Detect which cell encompasses the target text, then output its [X, Y] center coordinate. 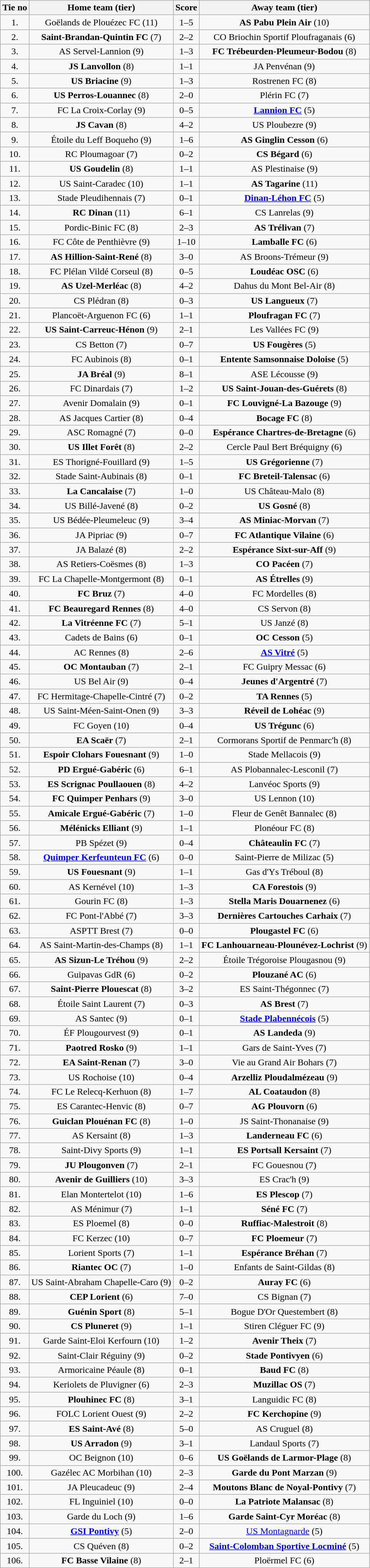
88. [15, 1297]
3–2 [186, 989]
AS Kersaint (8) [101, 1136]
FOLC Lorient Ouest (9) [101, 1414]
ASC Romagné (7) [101, 433]
68. [15, 1004]
20. [15, 301]
FC Louvigné-La Bazouge (9) [284, 403]
JU Plougonven (7) [101, 1165]
16. [15, 242]
CS Bignan (7) [284, 1297]
JA Pleucadeuc (9) [101, 1487]
FC Guipry Messac (6) [284, 667]
Score [186, 8]
FC Mordelles (8) [284, 593]
106. [15, 1560]
81. [15, 1194]
3. [15, 52]
24. [15, 359]
US Montagnarde (5) [284, 1531]
Guipavas GdR (6) [101, 975]
1–10 [186, 242]
13. [15, 198]
US Arradon (9) [101, 1443]
41. [15, 608]
94. [15, 1385]
Home team (tier) [101, 8]
Cormorans Sportif de Penmarc'h (8) [284, 740]
Dinan-Léhon FC (5) [284, 198]
FC Atlantique Vilaine (6) [284, 535]
Away team (tier) [284, 8]
39. [15, 579]
93. [15, 1370]
US Saint-Abraham Chapelle-Caro (9) [101, 1282]
96. [15, 1414]
CS Pluneret (9) [101, 1326]
53. [15, 784]
JS Lanvollon (8) [101, 66]
Muzillac OS (7) [284, 1385]
AL Coataudon (8) [284, 1092]
Goëlands de Plouézec FC (11) [101, 22]
AS Brest (7) [284, 1004]
AS Ginglin Cesson (6) [284, 139]
CS Lanrelas (9) [284, 213]
Bogue D'Or Questembert (8) [284, 1311]
Lannion FC (5) [284, 110]
Ploufragan FC (7) [284, 315]
Arzelliz Ploudalmézeau (9) [284, 1077]
26. [15, 388]
19. [15, 286]
Cadets de Bains (6) [101, 637]
JA Pipriac (9) [101, 535]
Plouhinec FC (8) [101, 1399]
Stade Pontivyen (6) [284, 1355]
GSI Pontivy (5) [101, 1531]
OC Montauban (7) [101, 667]
US Briacine (9) [101, 81]
Vie au Grand Air Bohars (7) [284, 1062]
ASPTT Brest (7) [101, 931]
Garde du Loch (9) [101, 1516]
Châteaulin FC (7) [284, 843]
AC Rennes (8) [101, 652]
6. [15, 95]
23. [15, 344]
ASE Lécousse (9) [284, 374]
Espérance Sixt-sur-Aff (9) [284, 550]
Loudéac OSC (6) [284, 271]
61. [15, 901]
Lamballe FC (6) [284, 242]
RC Ploumagoar (7) [101, 154]
CS Servon (8) [284, 608]
FC Plélan Vildé Corseul (8) [101, 271]
28. [15, 418]
US Goëlands de Larmor-Plage (8) [284, 1458]
US Bédée-Pleumeleuc (9) [101, 520]
FC Breteil-Talensac (6) [284, 476]
AS Jacques Cartier (8) [101, 418]
14. [15, 213]
CO Pacéen (7) [284, 564]
US Perros-Louannec (8) [101, 95]
2–6 [186, 652]
12. [15, 184]
25. [15, 374]
EA Saint-Renan (7) [101, 1062]
52. [15, 769]
55. [15, 813]
Ploërmel FC (6) [284, 1560]
Étoile Trégoroise Plougasnou (9) [284, 960]
Lanvéoc Sports (9) [284, 784]
103. [15, 1516]
Enfants de Saint-Gildas (8) [284, 1267]
Plougastel FC (6) [284, 931]
Espérance Bréhan (7) [284, 1253]
FL Inguiniel (10) [101, 1502]
Saint-Clair Réguiny (9) [101, 1355]
87. [15, 1282]
JA Bréal (9) [101, 374]
US Illet Forêt (8) [101, 447]
9. [15, 139]
95. [15, 1399]
Gars de Saint-Yves (7) [284, 1048]
59. [15, 872]
FC Kerzec (10) [101, 1238]
49. [15, 725]
AS Pabu Plein Air (10) [284, 22]
Armoricaine Péaule (8) [101, 1370]
AS Hillion-Saint-René (8) [101, 257]
US Grégorienne (7) [284, 462]
92. [15, 1355]
Garde du Pont Marzan (9) [284, 1473]
AS Uzel-Merléac (8) [101, 286]
FC Beauregard Rennes (8) [101, 608]
Jeunes d'Argentré (7) [284, 682]
FC Gouesnou (7) [284, 1165]
AS Plobannalec-Lesconil (7) [284, 769]
JA Balazé (8) [101, 550]
42. [15, 623]
Gas d'Ys Tréboul (8) [284, 872]
2–4 [186, 1487]
50. [15, 740]
US Saint-Jouan-des-Guérets (8) [284, 388]
5–0 [186, 1429]
27. [15, 403]
AS Broons-Trémeur (9) [284, 257]
OC Beignon (10) [101, 1458]
FC Quimper Penhars (9) [101, 799]
60. [15, 886]
US Saint-Caradec (10) [101, 184]
Avenir Domalain (9) [101, 403]
65. [15, 960]
45. [15, 667]
Plonéour FC (8) [284, 828]
ES Carantec-Henvic (8) [101, 1106]
104. [15, 1531]
Gazélec AC Morbihan (10) [101, 1473]
90. [15, 1326]
FC Kerchopine (9) [284, 1414]
Stiren Cléguer FC (9) [284, 1326]
7. [15, 110]
AS Étrelles (9) [284, 579]
Keriolets de Pluvigner (6) [101, 1385]
PD Ergué-Gabéric (6) [101, 769]
FC Dinardais (7) [101, 388]
Paotred Rosko (9) [101, 1048]
Garde Saint-Eloi Kerfourn (10) [101, 1341]
Stade Mellacois (9) [284, 755]
66. [15, 975]
US Gosné (8) [284, 506]
46. [15, 682]
US Ploubezre (9) [284, 125]
51. [15, 755]
Saint-Brandan-Quintin FC (7) [101, 37]
43. [15, 637]
Bocage FC (8) [284, 418]
5. [15, 81]
FC Basse Vilaine (8) [101, 1560]
73. [15, 1077]
AS Sizun-Le Tréhou (9) [101, 960]
4. [15, 66]
47. [15, 696]
Saint-Pierre de Milizac (5) [284, 857]
US Janzé (8) [284, 623]
FC Ploemeur (7) [284, 1238]
AS Landeda (9) [284, 1033]
Avenir de Guilliers (10) [101, 1180]
FC La Croix-Corlay (9) [101, 110]
US Château-Malo (8) [284, 491]
8. [15, 125]
10. [15, 154]
71. [15, 1048]
US Fouesnant (9) [101, 872]
Lorient Sports (7) [101, 1253]
54. [15, 799]
15. [15, 227]
Entente Samsonnaise Doloise (5) [284, 359]
US Billé-Javené (8) [101, 506]
Plouzané AC (6) [284, 975]
32. [15, 476]
FC Lanhouarneau-Plounévez-Lochrist (9) [284, 945]
70. [15, 1033]
57. [15, 843]
Guiclan Plouénan FC (8) [101, 1121]
Baud FC (8) [284, 1370]
FC Hermitage-Chapelle-Cintré (7) [101, 696]
77. [15, 1136]
105. [15, 1546]
AS Trélivan (7) [284, 227]
35. [15, 520]
ÉF Plougourvest (9) [101, 1033]
38. [15, 564]
101. [15, 1487]
AS Tagarine (11) [284, 184]
Cercle Paul Bert Bréquigny (6) [284, 447]
89. [15, 1311]
44. [15, 652]
Saint-Pierre Plouescat (8) [101, 989]
Auray FC (6) [284, 1282]
Stade Plabennécois (5) [284, 1018]
AS Santec (9) [101, 1018]
Languidic FC (8) [284, 1399]
Stella Maris Douarnenez (6) [284, 901]
99. [15, 1458]
31. [15, 462]
CS Bégard (6) [284, 154]
OC Cesson (5) [284, 637]
72. [15, 1062]
37. [15, 550]
7–0 [186, 1297]
Riantec OC (7) [101, 1267]
79. [15, 1165]
ES Saint-Thégonnec (7) [284, 989]
CEP Lorient (6) [101, 1297]
69. [15, 1018]
ES Portsall Kersaint (7) [284, 1150]
Gourin FC (8) [101, 901]
La Cancalaise (7) [101, 491]
AS Vitré (5) [284, 652]
FC Aubinois (8) [101, 359]
36. [15, 535]
ES Crac'h (9) [284, 1180]
1. [15, 22]
JS Cavan (8) [101, 125]
US Saint-Carreuc-Hénon (9) [101, 330]
AS Ménimur (7) [101, 1209]
CA Forestois (9) [284, 886]
AS Plestinaise (9) [284, 169]
US Fougères (5) [284, 344]
34. [15, 506]
JS Saint-Thonanaise (9) [284, 1121]
US Goudelin (8) [101, 169]
Guénin Sport (8) [101, 1311]
ES Scrignac Poullaouen (8) [101, 784]
67. [15, 989]
Amicale Ergué-Gabéric (7) [101, 813]
76. [15, 1121]
FC Côte de Penthièvre (9) [101, 242]
FC Trébeurden-Pleumeur-Bodou (8) [284, 52]
AS Kernével (10) [101, 886]
TA Rennes (5) [284, 696]
Saint-Colomban Sportive Locminé (5) [284, 1546]
Quimper Kerfeunteun FC (6) [101, 857]
Séné FC (7) [284, 1209]
Elan Montertelot (10) [101, 1194]
78. [15, 1150]
11. [15, 169]
86. [15, 1267]
83. [15, 1224]
Fleur de Genêt Bannalec (8) [284, 813]
Tie no [15, 8]
FC Bruz (7) [101, 593]
Landaul Sports (7) [284, 1443]
Réveil de Lohéac (9) [284, 711]
US Bel Air (9) [101, 682]
18. [15, 271]
AS Cruguel (8) [284, 1429]
102. [15, 1502]
21. [15, 315]
US Rochoise (10) [101, 1077]
AS Saint-Martin-des-Champs (8) [101, 945]
FC Goyen (10) [101, 725]
Rostrenen FC (8) [284, 81]
56. [15, 828]
33. [15, 491]
Ruffiac-Malestroit (8) [284, 1224]
74. [15, 1092]
82. [15, 1209]
48. [15, 711]
29. [15, 433]
2. [15, 37]
Plérin FC (7) [284, 95]
Plancoët-Arguenon FC (6) [101, 315]
US Saint-Méen-Saint-Onen (9) [101, 711]
30. [15, 447]
CS Plédran (8) [101, 301]
Stade Pleudihennais (7) [101, 198]
EA Scaër (7) [101, 740]
98. [15, 1443]
58. [15, 857]
JA Penvénan (9) [284, 66]
CS Betton (7) [101, 344]
Étoile Saint Laurent (7) [101, 1004]
ES Ploemel (8) [101, 1224]
Avenir Theix (7) [284, 1341]
0–6 [186, 1458]
FC Pont-l'Abbé (7) [101, 916]
FC La Chapelle-Montgermont (8) [101, 579]
Les Vallées FC (9) [284, 330]
Espoir Clohars Fouesnant (9) [101, 755]
Étoile du Leff Boqueho (9) [101, 139]
US Langueux (7) [284, 301]
US Lennon (10) [284, 799]
ES Plescop (7) [284, 1194]
ES Thorigné-Fouillard (9) [101, 462]
63. [15, 931]
1–7 [186, 1092]
80. [15, 1180]
85. [15, 1253]
97. [15, 1429]
AS Servel-Lannion (9) [101, 52]
FC Le Relecq-Kerhuon (8) [101, 1092]
17. [15, 257]
Moutons Blanc de Noyal-Pontivy (7) [284, 1487]
Garde Saint-Cyr Moréac (8) [284, 1516]
22. [15, 330]
CS Quéven (8) [101, 1546]
Pordic-Binic FC (8) [101, 227]
Mélénicks Elliant (9) [101, 828]
84. [15, 1238]
62. [15, 916]
75. [15, 1106]
AS Miniac-Morvan (7) [284, 520]
La Vitréenne FC (7) [101, 623]
8–1 [186, 374]
Espérance Chartres-de-Bretagne (6) [284, 433]
US Trégunc (6) [284, 725]
ES Saint-Avé (8) [101, 1429]
Stade Saint-Aubinais (8) [101, 476]
RC Dinan (11) [101, 213]
Landerneau FC (6) [284, 1136]
Saint-Divy Sports (9) [101, 1150]
3–4 [186, 520]
40. [15, 593]
64. [15, 945]
PB Spézet (9) [101, 843]
91. [15, 1341]
AG Plouvorn (6) [284, 1106]
CO Briochin Sportif Ploufraganais (6) [284, 37]
La Patriote Malansac (8) [284, 1502]
100. [15, 1473]
Dernières Cartouches Carhaix (7) [284, 916]
AS Retiers-Coësmes (8) [101, 564]
Dahus du Mont Bel-Air (8) [284, 286]
